Search for the cell housing the specified text and yield its (X, Y) center coordinate. 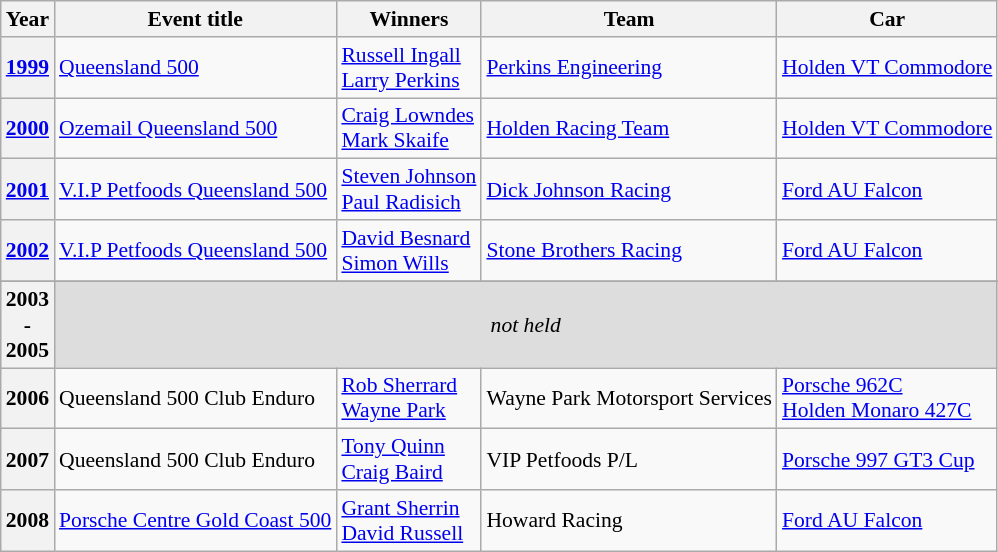
2007 (28, 460)
Grant Sherrin David Russell (408, 520)
David Besnard Simon Wills (408, 250)
1999 (28, 68)
Winners (408, 19)
Team (629, 19)
VIP Petfoods P/L (629, 460)
2002 (28, 250)
2001 (28, 190)
Stone Brothers Racing (629, 250)
Porsche 997 GT3 Cup (887, 460)
2008 (28, 520)
Craig Lowndes Mark Skaife (408, 128)
Perkins Engineering (629, 68)
Year (28, 19)
Ozemail Queensland 500 (195, 128)
Holden Racing Team (629, 128)
Car (887, 19)
Wayne Park Motorsport Services (629, 398)
Rob Sherrard Wayne Park (408, 398)
Tony Quinn Craig Baird (408, 460)
2006 (28, 398)
2000 (28, 128)
Russell Ingall Larry Perkins (408, 68)
Event title (195, 19)
Steven Johnson Paul Radisich (408, 190)
Porsche 962CHolden Monaro 427C (887, 398)
Dick Johnson Racing (629, 190)
Queensland 500 (195, 68)
Porsche Centre Gold Coast 500 (195, 520)
2003- 2005 (28, 324)
not held (526, 324)
Howard Racing (629, 520)
